Determine the [x, y] coordinate at the center of the cell enclosing the given text.  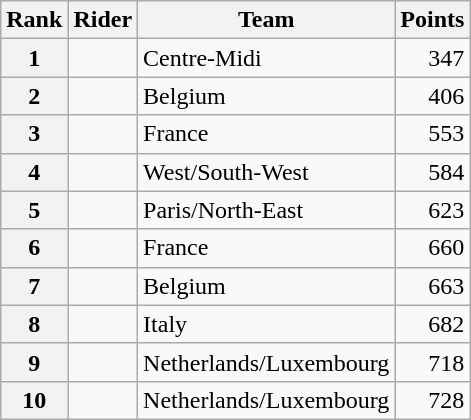
660 [432, 248]
584 [432, 172]
8 [34, 324]
9 [34, 362]
663 [432, 286]
5 [34, 210]
6 [34, 248]
Points [432, 20]
Italy [266, 324]
West/South-West [266, 172]
2 [34, 96]
Team [266, 20]
1 [34, 58]
623 [432, 210]
347 [432, 58]
4 [34, 172]
Paris/North-East [266, 210]
718 [432, 362]
682 [432, 324]
Rank [34, 20]
7 [34, 286]
10 [34, 400]
728 [432, 400]
Centre-Midi [266, 58]
3 [34, 134]
553 [432, 134]
406 [432, 96]
Rider [103, 20]
